Determine the [X, Y] coordinate at the center of the cell enclosing the given text.  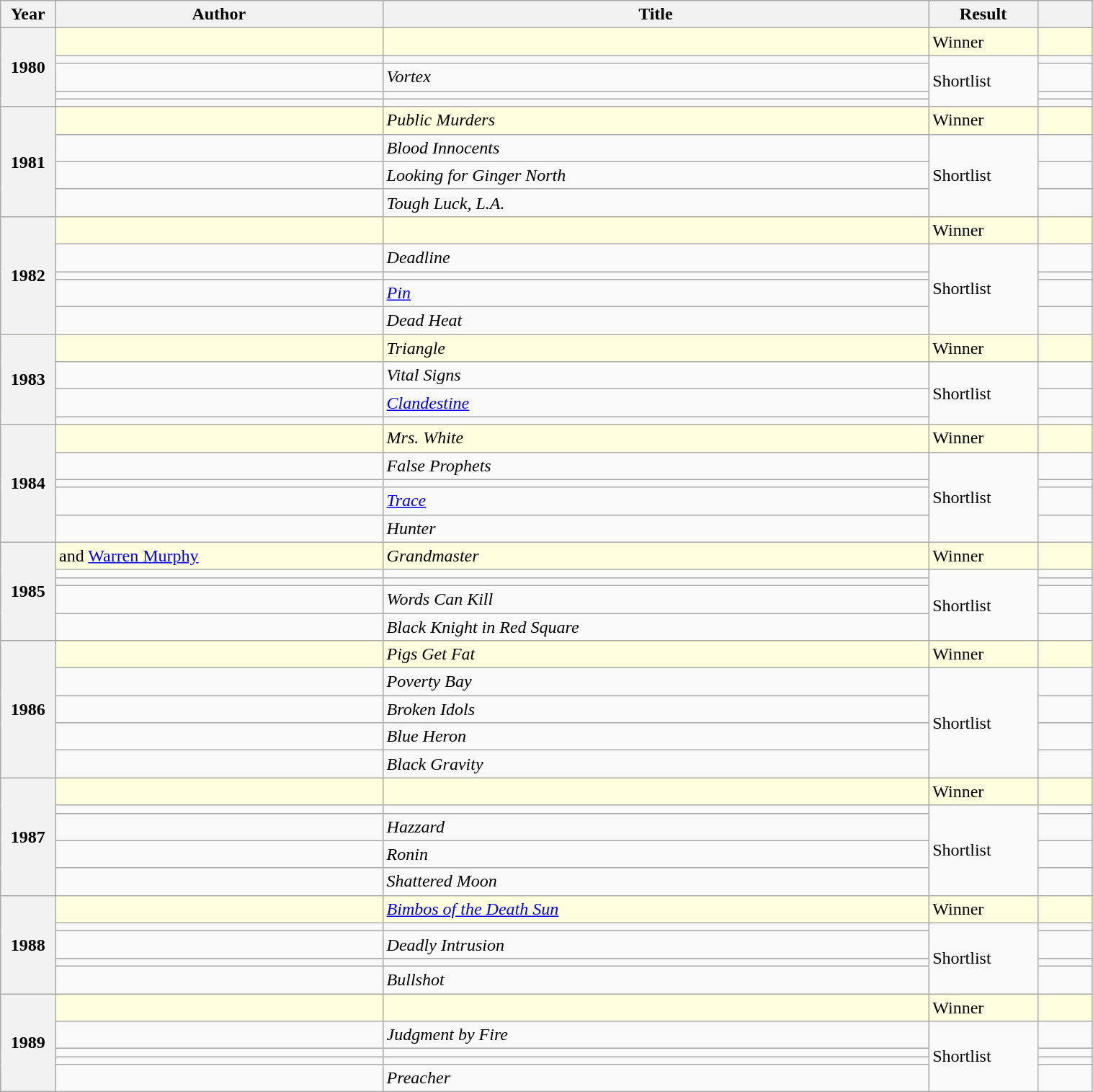
Vortex [656, 77]
Preacher [656, 1078]
1988 [28, 944]
Bullshot [656, 980]
Dead Heat [656, 321]
Bimbos of the Death Sun [656, 909]
Pin [656, 293]
Deadline [656, 257]
Tough Luck, L.A. [656, 203]
Shattered Moon [656, 882]
Black Knight in Red Square [656, 626]
1985 [28, 591]
1981 [28, 161]
False Prophets [656, 466]
Pigs Get Fat [656, 654]
1986 [28, 709]
Grandmaster [656, 556]
Mrs. White [656, 438]
Result [983, 14]
Words Can Kill [656, 599]
Black Gravity [656, 764]
Looking for Ginger North [656, 175]
1989 [28, 1042]
1984 [28, 483]
Author [219, 14]
Public Murders [656, 120]
Trace [656, 501]
Poverty Bay [656, 682]
Title [656, 14]
1980 [28, 68]
1983 [28, 379]
Vital Signs [656, 376]
and Warren Murphy [219, 556]
Hunter [656, 528]
Ronin [656, 854]
Blue Heron [656, 737]
Deadly Intrusion [656, 944]
Judgment by Fire [656, 1035]
1982 [28, 275]
Triangle [656, 348]
Year [28, 14]
Blood Innocents [656, 148]
Clandestine [656, 403]
1987 [28, 836]
Hazzard [656, 827]
Broken Idols [656, 709]
